For the text-containing cell, return its midpoint in [X, Y] coordinate format. 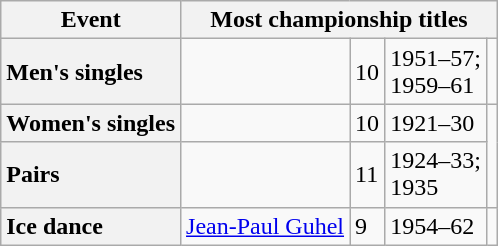
Ice dance [91, 226]
1921–30 [436, 123]
Pairs [91, 174]
1924–33;1935 [436, 174]
Event [91, 20]
Most championship titles [340, 20]
11 [368, 174]
Women's singles [91, 123]
1954–62 [436, 226]
9 [368, 226]
1951–57;1959–61 [436, 72]
Men's singles [91, 72]
Jean-Paul Guhel [266, 226]
